Output the (X, Y) coordinate of the center of the cell containing the given text.  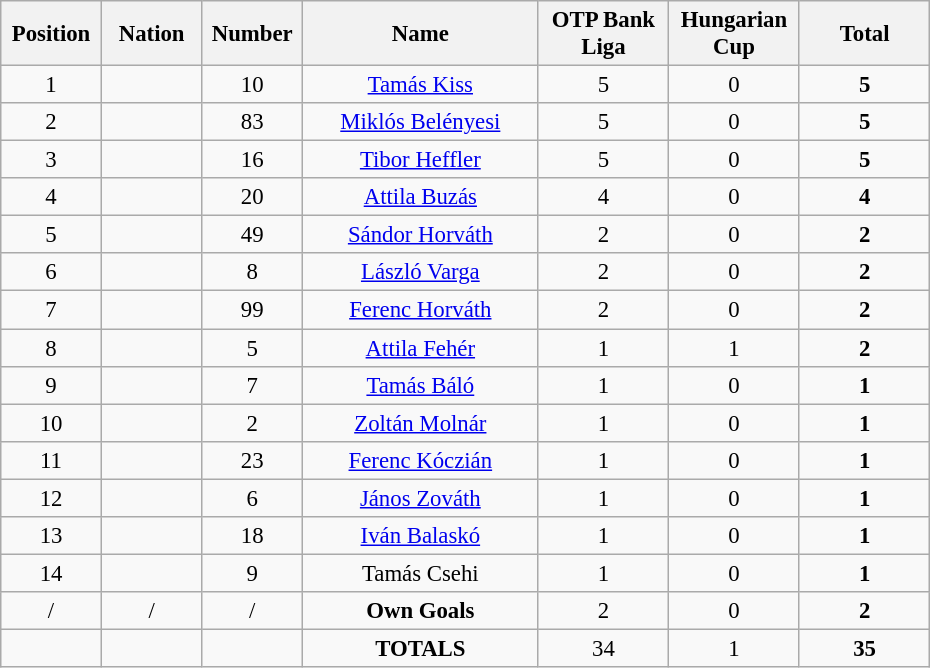
Number (252, 34)
Zoltán Molnár (421, 423)
13 (52, 536)
12 (52, 498)
18 (252, 536)
Ferenc Kóczián (421, 460)
Position (52, 34)
20 (252, 197)
3 (52, 160)
49 (252, 235)
János Zováth (421, 498)
Miklós Belényesi (421, 122)
Total (864, 34)
23 (252, 460)
Hungarian Cup (734, 34)
16 (252, 160)
Tamás Báló (421, 385)
Tamás Csehi (421, 573)
Tamás Kiss (421, 85)
Ferenc Horváth (421, 310)
Tibor Heffler (421, 160)
34 (604, 648)
Sándor Horváth (421, 235)
Attila Fehér (421, 348)
Iván Balaskó (421, 536)
11 (52, 460)
14 (52, 573)
Name (421, 34)
99 (252, 310)
László Varga (421, 273)
TOTALS (421, 648)
Attila Buzás (421, 197)
83 (252, 122)
Own Goals (421, 611)
35 (864, 648)
OTP Bank Liga (604, 34)
Nation (152, 34)
